Scan for the cell matching the given text and deliver its (X, Y) coordinate at center. 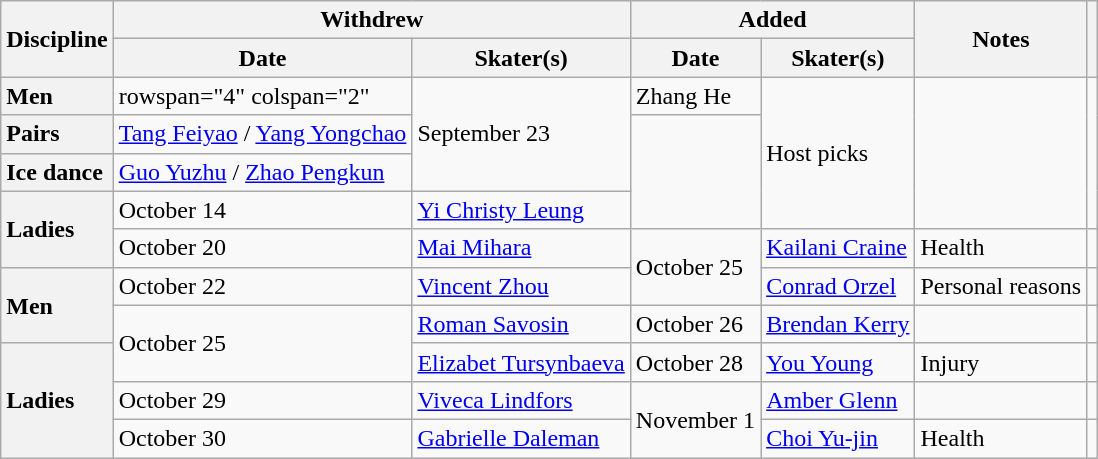
Choi Yu-jin (838, 438)
Gabrielle Daleman (521, 438)
October 30 (262, 438)
November 1 (695, 419)
Personal reasons (1001, 286)
October 22 (262, 286)
Mai Mihara (521, 248)
You Young (838, 362)
Amber Glenn (838, 400)
October 28 (695, 362)
Viveca Lindfors (521, 400)
Vincent Zhou (521, 286)
Roman Savosin (521, 324)
October 29 (262, 400)
Elizabet Tursynbaeva (521, 362)
October 26 (695, 324)
September 23 (521, 134)
Discipline (57, 39)
Brendan Kerry (838, 324)
Guo Yuzhu / Zhao Pengkun (262, 172)
Host picks (838, 153)
Pairs (57, 134)
Ice dance (57, 172)
Yi Christy Leung (521, 210)
Conrad Orzel (838, 286)
rowspan="4" colspan="2" (262, 96)
Zhang He (695, 96)
Kailani Craine (838, 248)
Withdrew (372, 20)
October 14 (262, 210)
Notes (1001, 39)
Injury (1001, 362)
Tang Feiyao / Yang Yongchao (262, 134)
Added (772, 20)
October 20 (262, 248)
